Search for the cell housing the specified text and yield its (x, y) center coordinate. 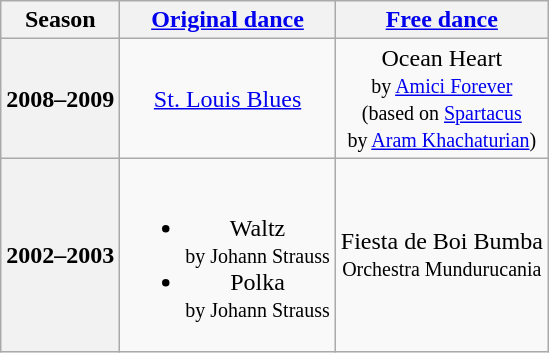
Waltz by Johann Strauss Polka by Johann Strauss (228, 255)
Fiesta de Boi Bumba Orchestra Mundurucania (442, 255)
2008–2009 (60, 98)
Original dance (228, 20)
St. Louis Blues (228, 98)
Ocean Heart by Amici Forever (based on Spartacus by Aram Khachaturian) (442, 98)
Season (60, 20)
2002–2003 (60, 255)
Free dance (442, 20)
